Search for the cell housing the specified text and yield its (x, y) center coordinate. 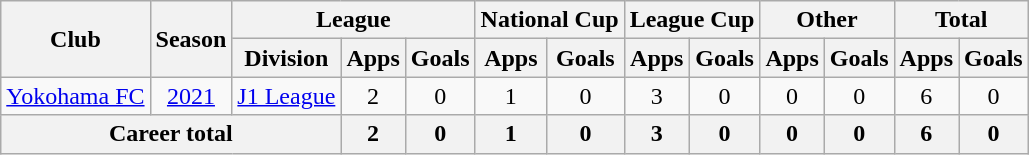
Yokohama FC (76, 96)
Division (286, 58)
National Cup (550, 20)
2021 (191, 96)
Club (76, 39)
J1 League (286, 96)
Total (961, 20)
League Cup (692, 20)
Season (191, 39)
Other (827, 20)
Career total (171, 134)
League (354, 20)
